Return the [x, y] coordinate for the center point of the cell that contains the specified text.  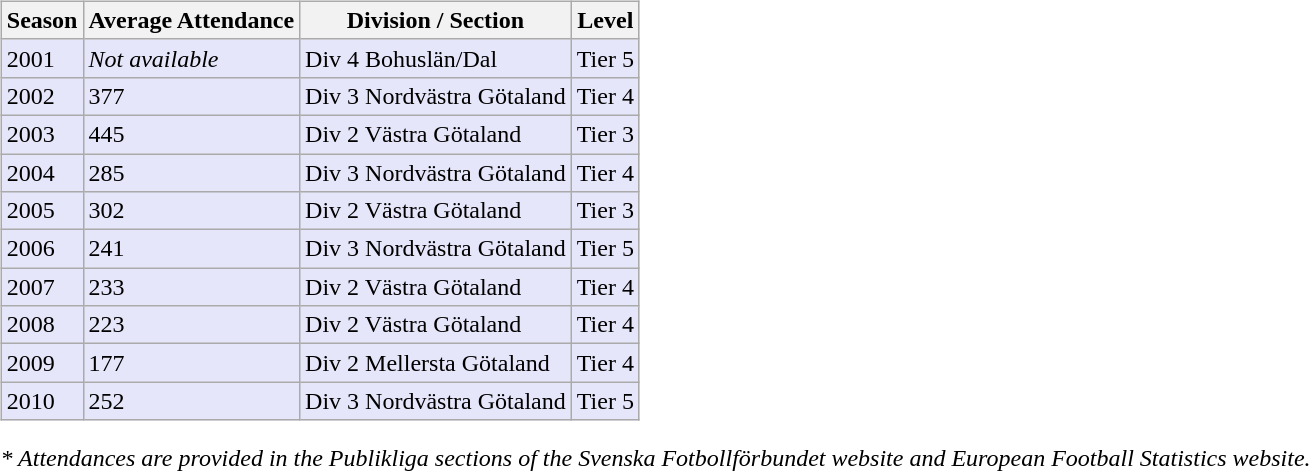
Not available [192, 58]
Division / Section [436, 20]
Div 4 Bohuslän/Dal [436, 58]
2010 [42, 401]
285 [192, 173]
223 [192, 325]
Div 2 Mellersta Götaland [436, 363]
Level [605, 20]
377 [192, 96]
252 [192, 401]
2009 [42, 363]
177 [192, 363]
2002 [42, 96]
2004 [42, 173]
2003 [42, 134]
2001 [42, 58]
445 [192, 134]
2007 [42, 287]
2008 [42, 325]
Season [42, 20]
Average Attendance [192, 20]
2005 [42, 211]
2006 [42, 249]
302 [192, 211]
233 [192, 287]
241 [192, 249]
